Locate the cell with the specified text and output its (X, Y) center coordinate. 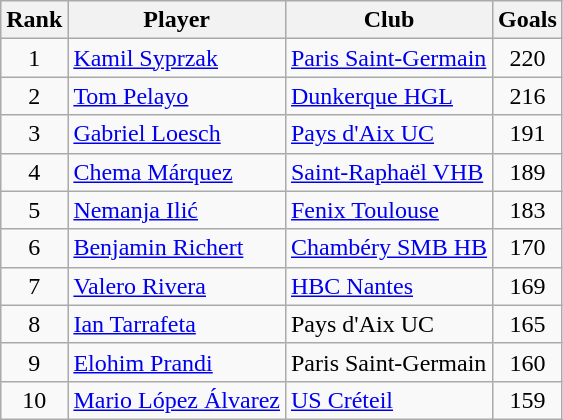
Rank (34, 20)
220 (528, 58)
9 (34, 362)
Elohim Prandi (177, 362)
Dunkerque HGL (388, 96)
1 (34, 58)
160 (528, 362)
US Créteil (388, 400)
Chambéry SMB HB (388, 248)
5 (34, 210)
8 (34, 324)
Gabriel Loesch (177, 134)
Saint-Raphaël VHB (388, 172)
Benjamin Richert (177, 248)
Chema Márquez (177, 172)
Mario López Álvarez (177, 400)
3 (34, 134)
HBC Nantes (388, 286)
2 (34, 96)
Nemanja Ilić (177, 210)
Ian Tarrafeta (177, 324)
165 (528, 324)
170 (528, 248)
183 (528, 210)
Tom Pelayo (177, 96)
7 (34, 286)
Kamil Syprzak (177, 58)
189 (528, 172)
169 (528, 286)
Club (388, 20)
Goals (528, 20)
Player (177, 20)
159 (528, 400)
191 (528, 134)
Valero Rivera (177, 286)
6 (34, 248)
10 (34, 400)
4 (34, 172)
Fenix Toulouse (388, 210)
216 (528, 96)
